Extract the [x, y] coordinate from the center of the cell holding the provided text.  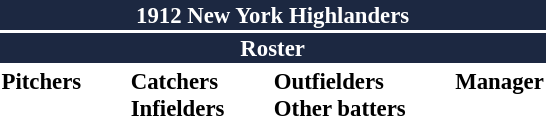
Roster [272, 48]
1912 New York Highlanders [272, 15]
